Capture the cell that displays the provided text and extract its [X, Y] central coordinate. 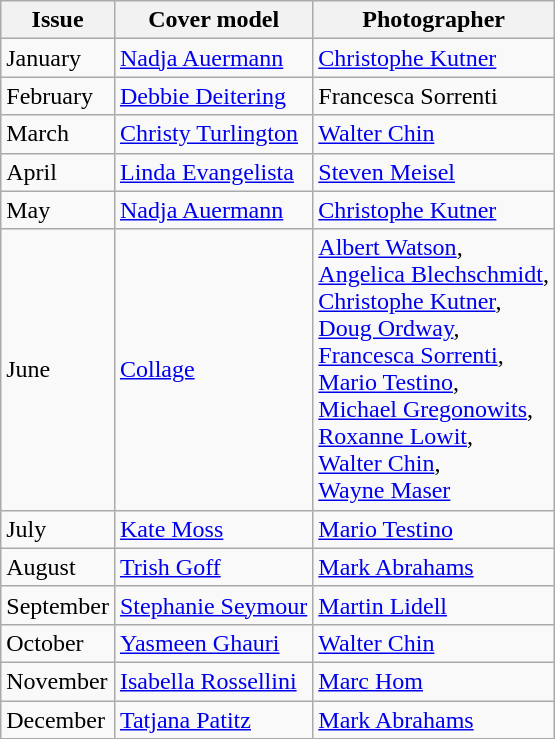
Issue [58, 20]
Kate Moss [213, 529]
July [58, 529]
Debbie Deitering [213, 96]
February [58, 96]
May [58, 210]
Linda Evangelista [213, 172]
April [58, 172]
November [58, 681]
January [58, 58]
Christy Turlington [213, 134]
August [58, 567]
Isabella Rossellini [213, 681]
March [58, 134]
Marc Hom [434, 681]
Trish Goff [213, 567]
Cover model [213, 20]
Mario Testino [434, 529]
Collage [213, 370]
Francesca Sorrenti [434, 96]
Tatjana Patitz [213, 719]
December [58, 719]
Steven Meisel [434, 172]
Martin Lidell [434, 605]
September [58, 605]
Yasmeen Ghauri [213, 643]
Photographer [434, 20]
June [58, 370]
October [58, 643]
Stephanie Seymour [213, 605]
